Provide the (x, y) coordinate of the cell's center where the given text is located.  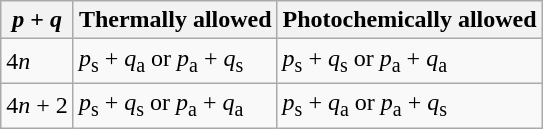
Photochemically allowed (410, 20)
Thermally allowed (175, 20)
4n + 2 (38, 105)
4n (38, 61)
p + q (38, 20)
